Search for the cell housing the specified text and yield its (x, y) center coordinate. 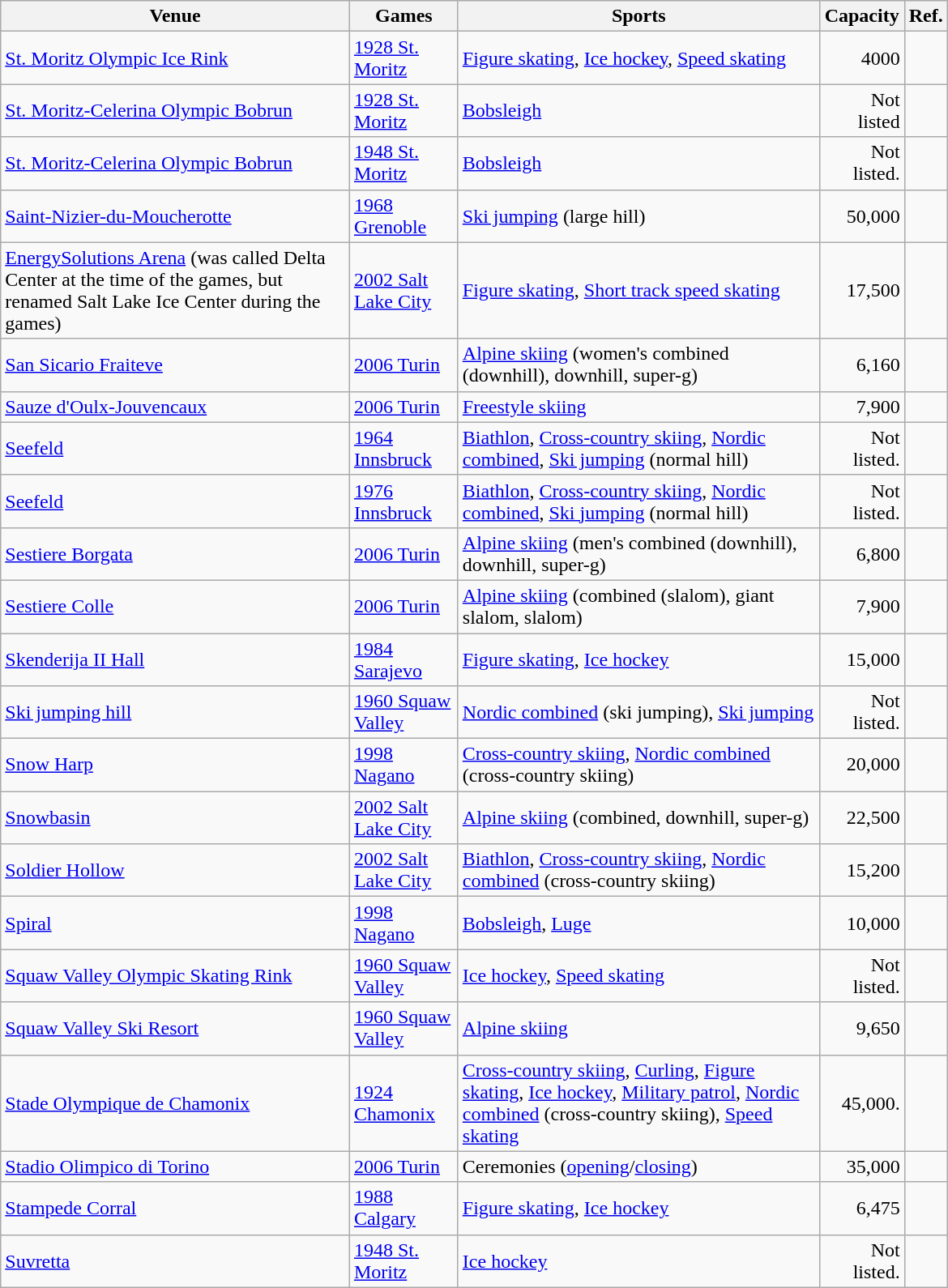
Alpine skiing (men's combined (downhill), downhill, super-g) (638, 554)
Freestyle skiing (638, 407)
Sports (638, 16)
Soldier Hollow (175, 870)
Ice hockey, Speed skating (638, 975)
Not listed (862, 110)
35,000 (862, 1166)
Alpine skiing (combined, downhill, super-g) (638, 818)
Squaw Valley Ski Resort (175, 1029)
4000 (862, 58)
Bobsleigh, Luge (638, 923)
Alpine skiing (women's combined (downhill), downhill, super-g) (638, 365)
Games (404, 16)
Biathlon, Cross-country skiing, Nordic combined (cross-country skiing) (638, 870)
50,000 (862, 215)
9,650 (862, 1029)
Cross-country skiing, Curling, Figure skating, Ice hockey, Military patrol, Nordic combined (cross-country skiing), Speed skating (638, 1103)
15,200 (862, 870)
Ski jumping (large hill) (638, 215)
Venue (175, 16)
Alpine skiing (638, 1029)
17,500 (862, 290)
Nordic combined (ski jumping), Ski jumping (638, 713)
St. Moritz Olympic Ice Rink (175, 58)
15,000 (862, 659)
20,000 (862, 765)
1964 Innsbruck (404, 449)
Capacity (862, 16)
Spiral (175, 923)
Ski jumping hill (175, 713)
Ref. (925, 16)
San Sicario Fraiteve (175, 365)
6,160 (862, 365)
1984 Sarajevo (404, 659)
45,000. (862, 1103)
Snow Harp (175, 765)
1988 Calgary (404, 1209)
Skenderija II Hall (175, 659)
Squaw Valley Olympic Skating Rink (175, 975)
Alpine skiing (combined (slalom), giant slalom, slalom) (638, 606)
Ice hockey (638, 1260)
Sestiere Borgata (175, 554)
Snowbasin (175, 818)
Sauze d'Oulx-Jouvencaux (175, 407)
Figure skating, Short track speed skating (638, 290)
Figure skating, Ice hockey, Speed skating (638, 58)
10,000 (862, 923)
Stampede Corral (175, 1209)
1924 Chamonix (404, 1103)
Cross-country skiing, Nordic combined (cross-country skiing) (638, 765)
Suvretta (175, 1260)
Stadio Olimpico di Torino (175, 1166)
Sestiere Colle (175, 606)
22,500 (862, 818)
Stade Olympique de Chamonix (175, 1103)
Ceremonies (opening/closing) (638, 1166)
6,475 (862, 1209)
6,800 (862, 554)
1976 Innsbruck (404, 501)
EnergySolutions Arena (was called Delta Center at the time of the games, but renamed Salt Lake Ice Center during the games) (175, 290)
1968 Grenoble (404, 215)
Saint-Nizier-du-Moucherotte (175, 215)
